Return the [X, Y] coordinate for the center point of the cell that contains the specified text.  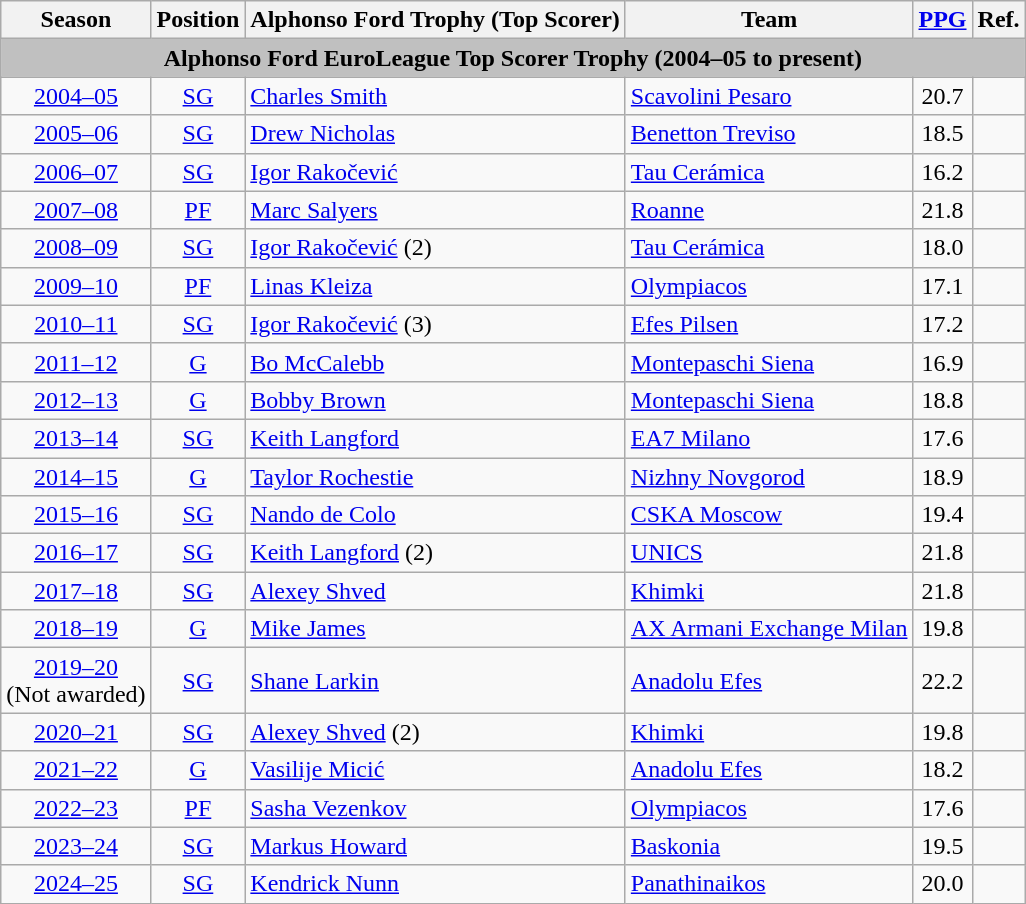
Roanne [769, 210]
2013–14 [76, 438]
2007–08 [76, 210]
PPG [942, 20]
Keith Langford [435, 438]
UNICS [769, 553]
18.0 [942, 248]
Benetton Treviso [769, 134]
EA7 Milano [769, 438]
19.5 [942, 846]
Linas Kleiza [435, 286]
18.9 [942, 477]
20.7 [942, 96]
16.9 [942, 362]
Mike James [435, 629]
2006–07 [76, 172]
Nando de Colo [435, 515]
2011–12 [76, 362]
2009–10 [76, 286]
2019–20(Not awarded) [76, 680]
Scavolini Pesaro [769, 96]
Igor Rakočević (3) [435, 324]
Nizhny Novgorod [769, 477]
Igor Rakočević [435, 172]
Bobby Brown [435, 400]
Team [769, 20]
Kendrick Nunn [435, 884]
2004–05 [76, 96]
2023–24 [76, 846]
Drew Nicholas [435, 134]
Markus Howard [435, 846]
Keith Langford (2) [435, 553]
2010–11 [76, 324]
2012–13 [76, 400]
Charles Smith [435, 96]
Alexey Shved [435, 591]
Alphonso Ford Trophy (Top Scorer) [435, 20]
Alexey Shved (2) [435, 732]
18.8 [942, 400]
Vasilije Micić [435, 770]
2021–22 [76, 770]
AX Armani Exchange Milan [769, 629]
Shane Larkin [435, 680]
2015–16 [76, 515]
18.5 [942, 134]
17.2 [942, 324]
16.2 [942, 172]
Panathinaikos [769, 884]
Alphonso Ford EuroLeague Top Scorer Trophy (2004–05 to present) [513, 58]
Marc Salyers [435, 210]
2016–17 [76, 553]
2022–23 [76, 808]
22.2 [942, 680]
20.0 [942, 884]
Sasha Vezenkov [435, 808]
2017–18 [76, 591]
2008–09 [76, 248]
CSKA Moscow [769, 515]
18.2 [942, 770]
Baskonia [769, 846]
2020–21 [76, 732]
2014–15 [76, 477]
2024–25 [76, 884]
2005–06 [76, 134]
Position [198, 20]
Ref. [998, 20]
2018–19 [76, 629]
Bo McCalebb [435, 362]
Season [76, 20]
17.1 [942, 286]
Efes Pilsen [769, 324]
19.4 [942, 515]
Taylor Rochestie [435, 477]
Igor Rakočević (2) [435, 248]
